Capture the cell that displays the provided text and extract its [x, y] central coordinate. 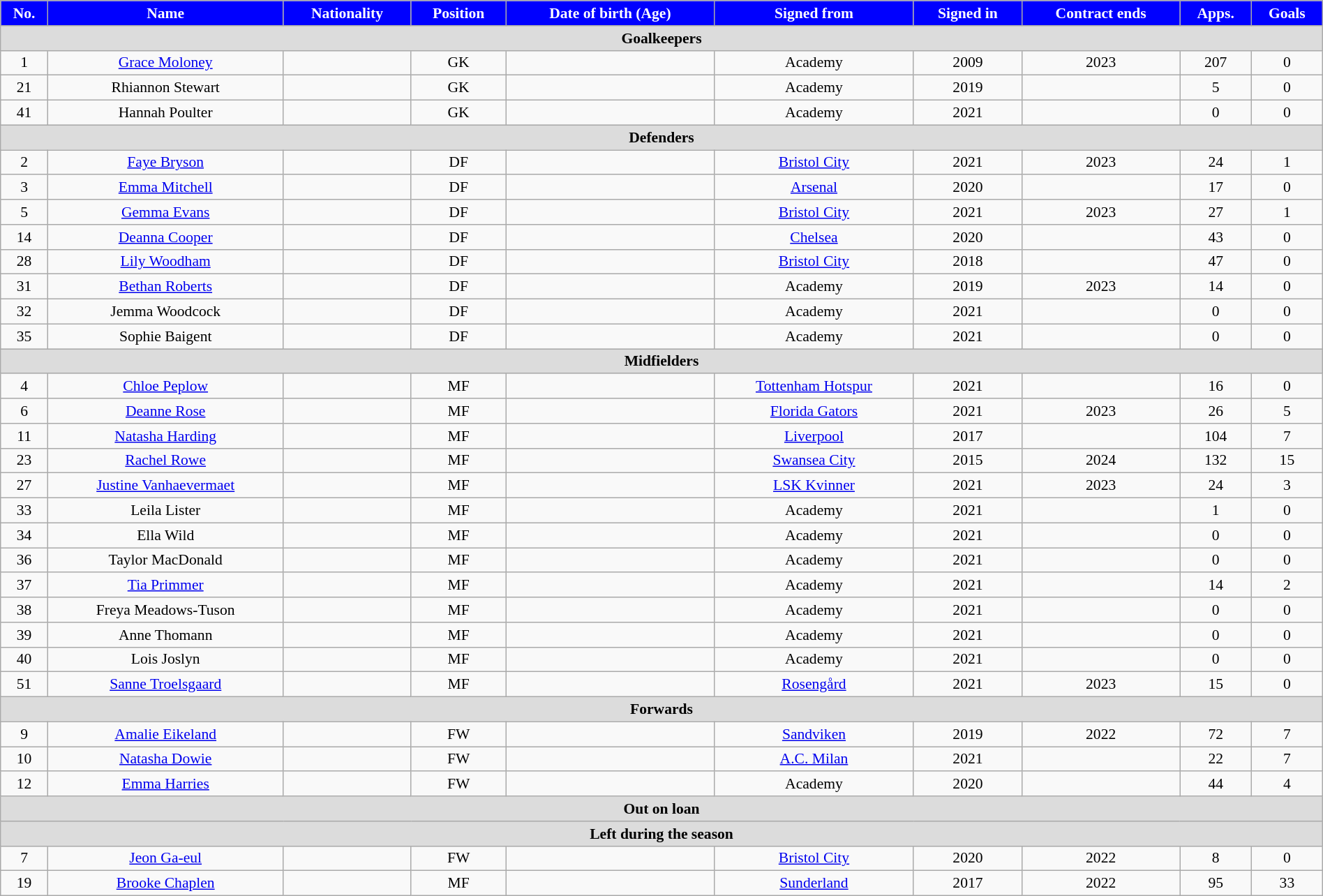
Deanna Cooper [165, 237]
104 [1216, 436]
10 [24, 759]
132 [1216, 461]
26 [1216, 411]
Swansea City [814, 461]
Rosengård [814, 685]
21 [24, 88]
Name [165, 13]
44 [1216, 784]
Tia Primmer [165, 585]
Brooke Chaplen [165, 883]
9 [24, 734]
Gemma Evans [165, 212]
Amalie Eikeland [165, 734]
Sandviken [814, 734]
207 [1216, 63]
Bethan Roberts [165, 287]
Goals [1287, 13]
11 [24, 436]
Natasha Dowie [165, 759]
35 [24, 336]
Emma Mitchell [165, 188]
34 [24, 535]
LSK Kvinner [814, 486]
No. [24, 13]
40 [24, 659]
Contract ends [1100, 13]
Rachel Rowe [165, 461]
2015 [967, 461]
41 [24, 113]
Tottenham Hotspur [814, 387]
43 [1216, 237]
39 [24, 635]
Deanne Rose [165, 411]
31 [24, 287]
47 [1216, 262]
72 [1216, 734]
8 [1216, 858]
Lily Woodham [165, 262]
Rhiannon Stewart [165, 88]
12 [24, 784]
95 [1216, 883]
Lois Joslyn [165, 659]
Sunderland [814, 883]
Freya Meadows-Tuson [165, 610]
Position [458, 13]
19 [24, 883]
Defenders [661, 137]
Ella Wild [165, 535]
Chloe Peplow [165, 387]
38 [24, 610]
Sanne Troelsgaard [165, 685]
51 [24, 685]
Jemma Woodcock [165, 312]
Natasha Harding [165, 436]
Anne Thomann [165, 635]
32 [24, 312]
Midfielders [661, 361]
2018 [967, 262]
22 [1216, 759]
Signed in [967, 13]
23 [24, 461]
Leila Lister [165, 511]
Justine Vanhaevermaet [165, 486]
37 [24, 585]
Liverpool [814, 436]
A.C. Milan [814, 759]
Grace Moloney [165, 63]
36 [24, 560]
Nationality [347, 13]
Arsenal [814, 188]
Jeon Ga-eul [165, 858]
Chelsea [814, 237]
Goalkeepers [661, 38]
Left during the season [661, 834]
6 [24, 411]
Florida Gators [814, 411]
Signed from [814, 13]
Sophie Baigent [165, 336]
Faye Bryson [165, 163]
Taylor MacDonald [165, 560]
Hannah Poulter [165, 113]
2024 [1100, 461]
Emma Harries [165, 784]
16 [1216, 387]
Forwards [661, 710]
2009 [967, 63]
Apps. [1216, 13]
28 [24, 262]
17 [1216, 188]
Date of birth (Age) [610, 13]
Out on loan [661, 809]
